Identify which cell holds the provided text, then report its [X, Y] central coordinate. 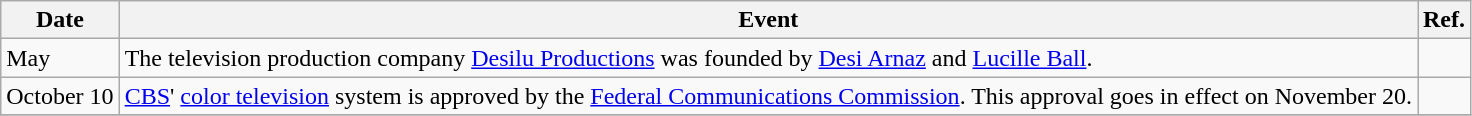
CBS' color television system is approved by the Federal Communications Commission. This approval goes in effect on November 20. [768, 96]
Date [60, 20]
Ref. [1444, 20]
May [60, 58]
October 10 [60, 96]
The television production company Desilu Productions was founded by Desi Arnaz and Lucille Ball. [768, 58]
Event [768, 20]
